Locate the cell with the specified text and output its (X, Y) center coordinate. 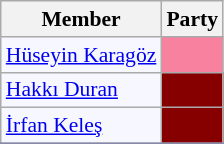
Hüseyin Karagöz (82, 55)
İrfan Keleş (82, 126)
Member (82, 19)
Party (192, 19)
Hakkı Duran (82, 90)
